Detect which cell encompasses the target text, then output its [x, y] center coordinate. 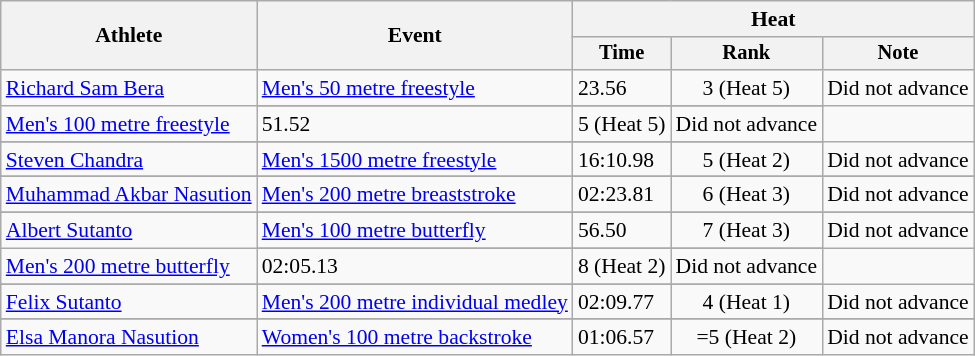
7 (Heat 3) [746, 231]
16:10.98 [622, 160]
Rank [746, 54]
02:09.77 [622, 302]
Richard Sam Bera [129, 88]
Men's 1500 metre freestyle [415, 160]
5 (Heat 2) [746, 160]
6 (Heat 3) [746, 195]
Felix Sutanto [129, 302]
Men's 100 metre butterfly [415, 231]
3 (Heat 5) [746, 88]
Heat [774, 19]
Event [415, 36]
=5 (Heat 2) [746, 338]
56.50 [622, 231]
Muhammad Akbar Nasution [129, 195]
Men's 200 metre breaststroke [415, 195]
Elsa Manora Nasution [129, 338]
Athlete [129, 36]
8 (Heat 2) [622, 267]
Men's 50 metre freestyle [415, 88]
Men's 200 metre individual medley [415, 302]
Note [898, 54]
Steven Chandra [129, 160]
Albert Sutanto [129, 231]
Women's 100 metre backstroke [415, 338]
Time [622, 54]
23.56 [622, 88]
02:23.81 [622, 195]
5 (Heat 5) [622, 124]
01:06.57 [622, 338]
Men's 100 metre freestyle [129, 124]
Men's 200 metre butterfly [129, 267]
4 (Heat 1) [746, 302]
51.52 [415, 124]
02:05.13 [415, 267]
